Determine the (x, y) coordinate at the center of the cell enclosing the given text.  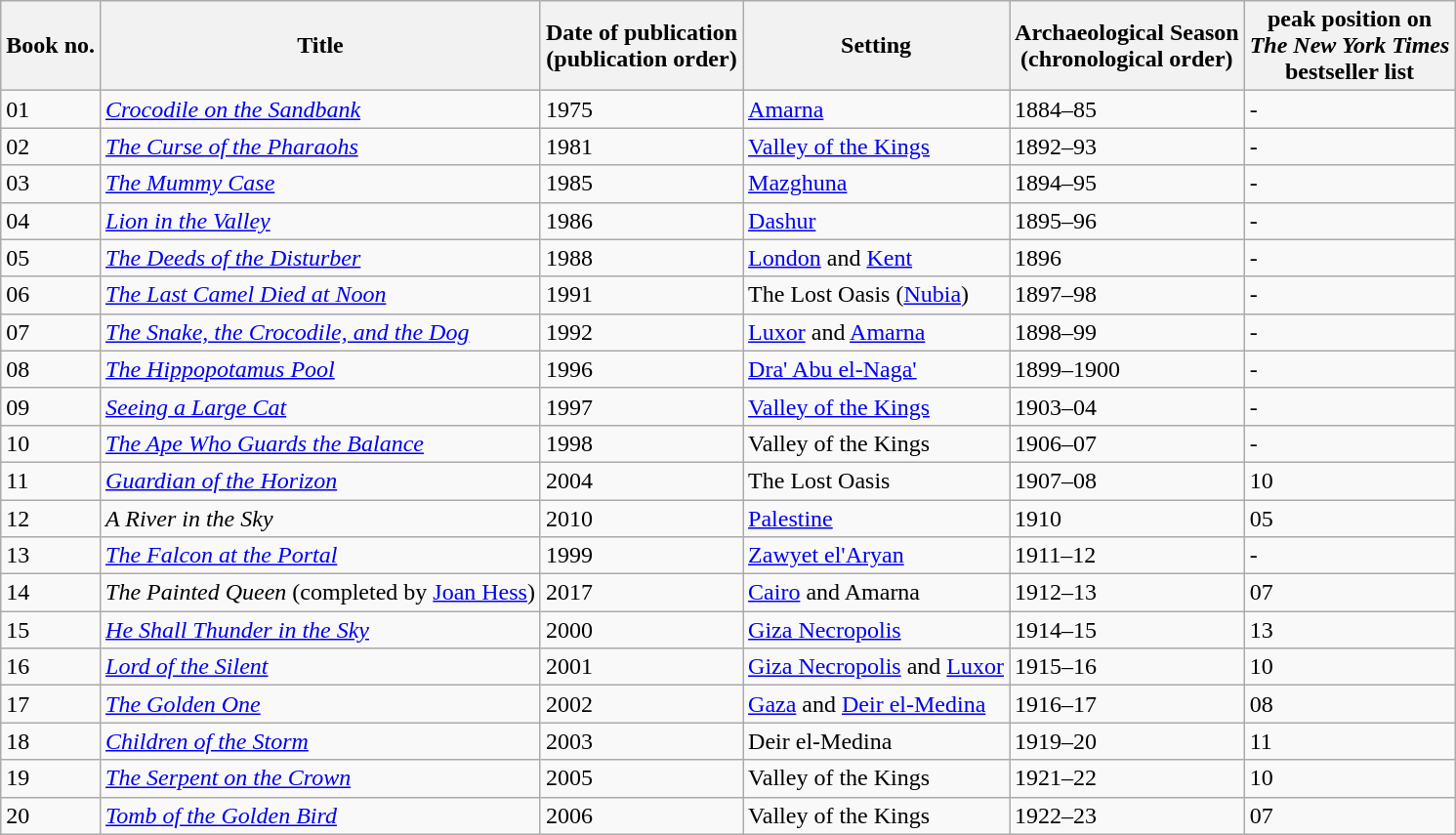
1884–85 (1127, 109)
17 (51, 704)
16 (51, 667)
The Hippopotamus Pool (320, 369)
Lord of the Silent (320, 667)
1897–98 (1127, 295)
Giza Necropolis and Luxor (877, 667)
Deir el-Medina (877, 741)
The Painted Queen (completed by Joan Hess) (320, 593)
03 (51, 184)
Amarna (877, 109)
1892–93 (1127, 146)
Lion in the Valley (320, 221)
1988 (641, 258)
2002 (641, 704)
2005 (641, 778)
Seeing a Large Cat (320, 406)
Mazghuna (877, 184)
The Ape Who Guards the Balance (320, 443)
Archaeological Season(chronological order) (1127, 46)
2003 (641, 741)
The Snake, the Crocodile, and the Dog (320, 332)
1922–23 (1127, 815)
The Falcon at the Portal (320, 556)
1896 (1127, 258)
Children of the Storm (320, 741)
Zawyet el'Aryan (877, 556)
The Golden One (320, 704)
2010 (641, 519)
Book no. (51, 46)
06 (51, 295)
1975 (641, 109)
Palestine (877, 519)
Setting (877, 46)
Tomb of the Golden Bird (320, 815)
London and Kent (877, 258)
Guardian of the Horizon (320, 480)
The Lost Oasis (Nubia) (877, 295)
The Curse of the Pharaohs (320, 146)
Luxor and Amarna (877, 332)
Dashur (877, 221)
1914–15 (1127, 630)
A River in the Sky (320, 519)
Title (320, 46)
He Shall Thunder in the Sky (320, 630)
15 (51, 630)
14 (51, 593)
1912–13 (1127, 593)
1985 (641, 184)
1899–1900 (1127, 369)
1919–20 (1127, 741)
1921–22 (1127, 778)
1981 (641, 146)
1999 (641, 556)
2006 (641, 815)
Gaza and Deir el-Medina (877, 704)
1906–07 (1127, 443)
1992 (641, 332)
1907–08 (1127, 480)
09 (51, 406)
1916–17 (1127, 704)
18 (51, 741)
20 (51, 815)
2017 (641, 593)
1991 (641, 295)
01 (51, 109)
1997 (641, 406)
Crocodile on the Sandbank (320, 109)
Dra' Abu el-Naga' (877, 369)
Date of publication(publication order) (641, 46)
2001 (641, 667)
The Last Camel Died at Noon (320, 295)
1895–96 (1127, 221)
19 (51, 778)
2004 (641, 480)
02 (51, 146)
2000 (641, 630)
1998 (641, 443)
1898–99 (1127, 332)
1903–04 (1127, 406)
peak position onThe New York Timesbestseller list (1350, 46)
The Lost Oasis (877, 480)
1911–12 (1127, 556)
12 (51, 519)
The Serpent on the Crown (320, 778)
The Mummy Case (320, 184)
1996 (641, 369)
Cairo and Amarna (877, 593)
1894–95 (1127, 184)
1915–16 (1127, 667)
04 (51, 221)
1910 (1127, 519)
The Deeds of the Disturber (320, 258)
1986 (641, 221)
Giza Necropolis (877, 630)
